Find where the given text appears and provide that cell's center as (x, y) coordinate. 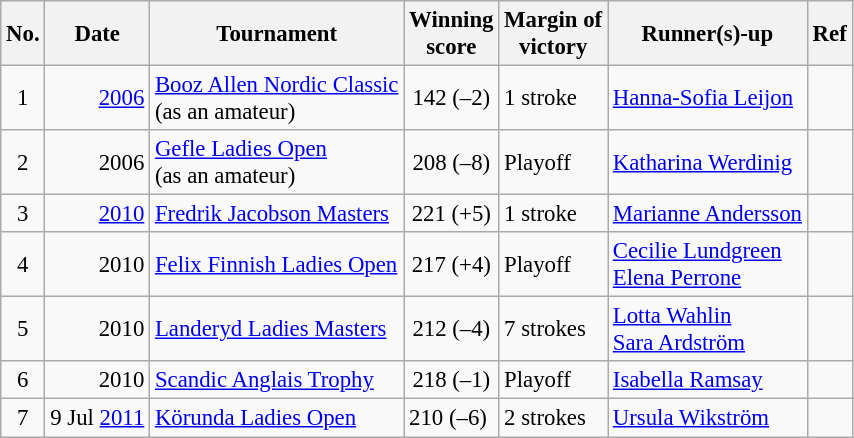
7 (23, 418)
2 strokes (554, 418)
5 (23, 330)
9 Jul 2011 (98, 418)
1 (23, 98)
Lotta Wahlin Sara Ardström (708, 330)
4 (23, 264)
Tournament (277, 34)
Scandic Anglais Trophy (277, 381)
210 (–6) (452, 418)
Katharina Werdinig (708, 162)
Hanna-Sofia Leijon (708, 98)
6 (23, 381)
Margin ofvictory (554, 34)
Ursula Wikström (708, 418)
Winningscore (452, 34)
Runner(s)-up (708, 34)
2 (23, 162)
Körunda Ladies Open (277, 418)
No. (23, 34)
Felix Finnish Ladies Open (277, 264)
Landeryd Ladies Masters (277, 330)
218 (–1) (452, 381)
Isabella Ramsay (708, 381)
217 (+4) (452, 264)
142 (–2) (452, 98)
Ref (830, 34)
Cecilie Lundgreen Elena Perrone (708, 264)
212 (–4) (452, 330)
Fredrik Jacobson Masters (277, 214)
Date (98, 34)
Booz Allen Nordic Classic (as an amateur) (277, 98)
3 (23, 214)
Gefle Ladies Open (as an amateur) (277, 162)
221 (+5) (452, 214)
Marianne Andersson (708, 214)
208 (–8) (452, 162)
7 strokes (554, 330)
